Scan for the cell matching the given text and deliver its (x, y) coordinate at center. 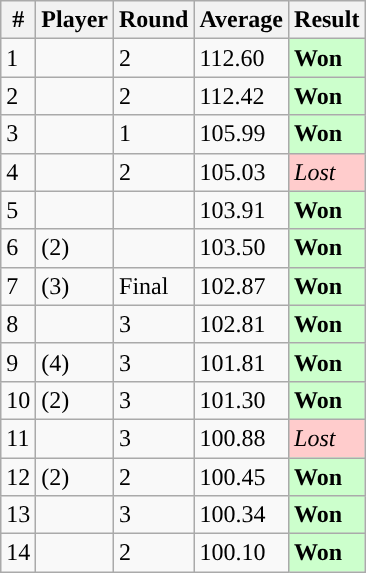
(3) (75, 286)
(4) (75, 362)
Final (154, 286)
100.45 (242, 477)
# (18, 20)
11 (18, 438)
7 (18, 286)
100.88 (242, 438)
Player (75, 20)
101.81 (242, 362)
100.10 (242, 553)
6 (18, 248)
12 (18, 477)
Round (154, 20)
102.81 (242, 324)
103.50 (242, 248)
112.42 (242, 96)
10 (18, 400)
13 (18, 515)
Average (242, 20)
14 (18, 553)
102.87 (242, 286)
4 (18, 172)
103.91 (242, 210)
105.03 (242, 172)
112.60 (242, 58)
5 (18, 210)
101.30 (242, 400)
100.34 (242, 515)
8 (18, 324)
Result (327, 20)
9 (18, 362)
105.99 (242, 134)
